Pinpoint the cell where the given text exists, returning its (x, y) midpoint coordinate. 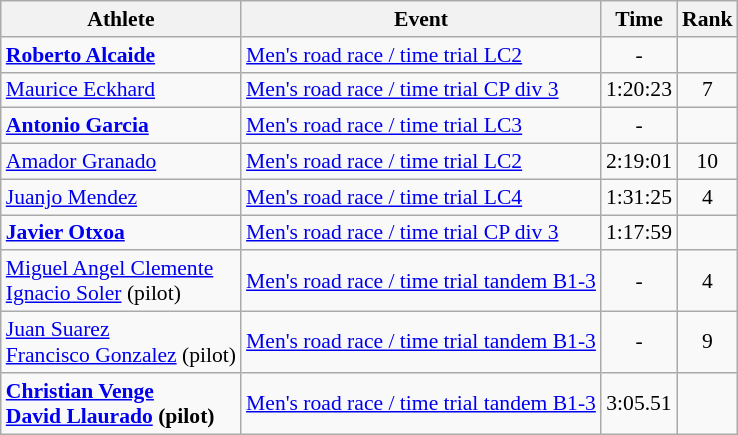
Miguel Angel Clemente Ignacio Soler (pilot) (121, 282)
7 (708, 90)
1:20:23 (639, 90)
9 (708, 342)
Event (421, 19)
Javier Otxoa (121, 233)
Rank (708, 19)
Time (639, 19)
Maurice Eckhard (121, 90)
Athlete (121, 19)
3:05.51 (639, 404)
Amador Granado (121, 162)
2:19:01 (639, 162)
Antonio Garcia (121, 126)
Men's road race / time trial LC4 (421, 197)
Juanjo Mendez (121, 197)
10 (708, 162)
Men's road race / time trial LC3 (421, 126)
Christian Venge David Llaurado (pilot) (121, 404)
Juan Suarez Francisco Gonzalez (pilot) (121, 342)
1:17:59 (639, 233)
1:31:25 (639, 197)
Roberto Alcaide (121, 55)
